Return the (x, y) coordinate for the center point of the cell that contains the specified text.  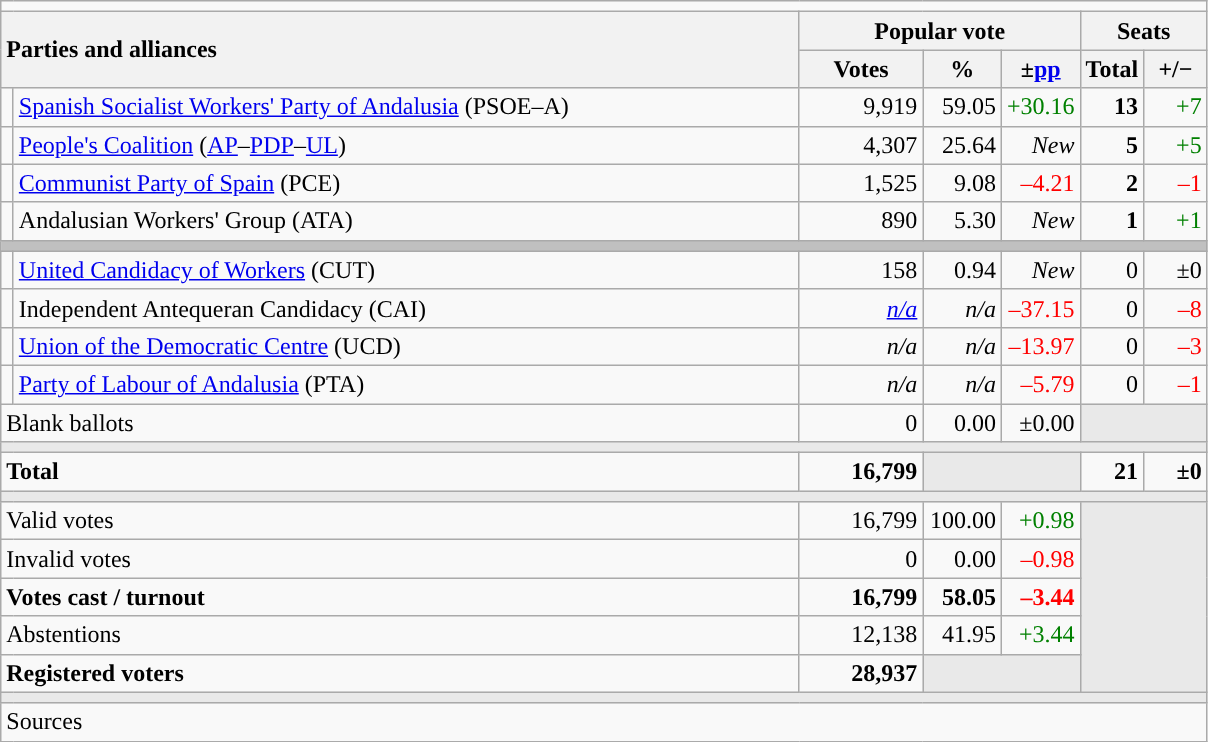
9,919 (861, 107)
Valid votes (400, 521)
–3.44 (1040, 597)
9.08 (962, 183)
Independent Antequeran Candidacy (CAI) (406, 308)
Communist Party of Spain (PCE) (406, 183)
–3 (1176, 346)
Abstentions (400, 635)
±0.00 (1040, 423)
–4.21 (1040, 183)
4,307 (861, 145)
890 (861, 221)
+/− (1176, 69)
+3.44 (1040, 635)
1 (1112, 221)
+5 (1176, 145)
Sources (604, 722)
% (962, 69)
Seats (1144, 31)
5.30 (962, 221)
12,138 (861, 635)
158 (861, 270)
±pp (1040, 69)
People's Coalition (AP–PDP–UL) (406, 145)
59.05 (962, 107)
41.95 (962, 635)
13 (1112, 107)
5 (1112, 145)
Popular vote (940, 31)
–13.97 (1040, 346)
0.94 (962, 270)
Andalusian Workers' Group (ATA) (406, 221)
100.00 (962, 521)
Union of the Democratic Centre (UCD) (406, 346)
+30.16 (1040, 107)
Votes (861, 69)
+1 (1176, 221)
Blank ballots (400, 423)
–0.98 (1040, 559)
21 (1112, 472)
Votes cast / turnout (400, 597)
–5.79 (1040, 384)
–8 (1176, 308)
Parties and alliances (400, 50)
+7 (1176, 107)
Party of Labour of Andalusia (PTA) (406, 384)
United Candidacy of Workers (CUT) (406, 270)
28,937 (861, 673)
58.05 (962, 597)
Spanish Socialist Workers' Party of Andalusia (PSOE–A) (406, 107)
1,525 (861, 183)
+0.98 (1040, 521)
2 (1112, 183)
Registered voters (400, 673)
25.64 (962, 145)
–37.15 (1040, 308)
Invalid votes (400, 559)
